Scan for the cell matching the given text and deliver its [x, y] coordinate at center. 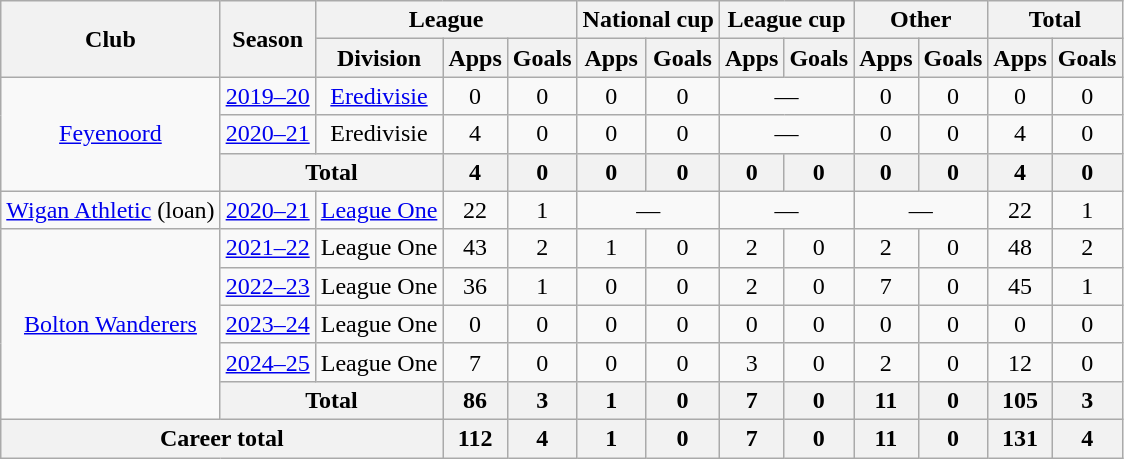
Wigan Athletic (loan) [110, 210]
2019–20 [268, 96]
League [446, 20]
National cup [648, 20]
Season [268, 39]
Division [379, 58]
2021–22 [268, 248]
2023–24 [268, 324]
Feyenoord [110, 134]
86 [475, 400]
105 [1020, 400]
112 [475, 438]
2024–25 [268, 362]
12 [1020, 362]
43 [475, 248]
Other [921, 20]
Bolton Wanderers [110, 324]
131 [1020, 438]
2022–23 [268, 286]
36 [475, 286]
Club [110, 39]
45 [1020, 286]
48 [1020, 248]
Career total [222, 438]
League cup [786, 20]
